Determine the [x, y] coordinate at the center of the cell enclosing the given text.  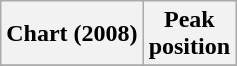
Chart (2008) [72, 34]
Peakposition [189, 34]
